For the text-containing cell, return its midpoint in [x, y] coordinate format. 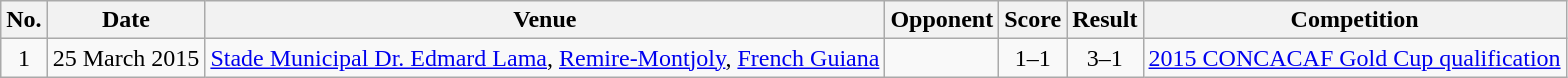
1–1 [1033, 58]
Opponent [942, 20]
No. [24, 20]
3–1 [1105, 58]
1 [24, 58]
25 March 2015 [126, 58]
Stade Municipal Dr. Edmard Lama, Remire-Montjoly, French Guiana [545, 58]
Score [1033, 20]
Date [126, 20]
Venue [545, 20]
Result [1105, 20]
2015 CONCACAF Gold Cup qualification [1354, 58]
Competition [1354, 20]
